From the cell containing the given text, extract its center point as (x, y) coordinate. 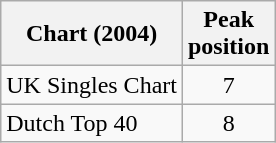
8 (228, 123)
Peakposition (228, 34)
Chart (2004) (92, 34)
UK Singles Chart (92, 85)
7 (228, 85)
Dutch Top 40 (92, 123)
